Locate the cell with the specified text and output its [X, Y] center coordinate. 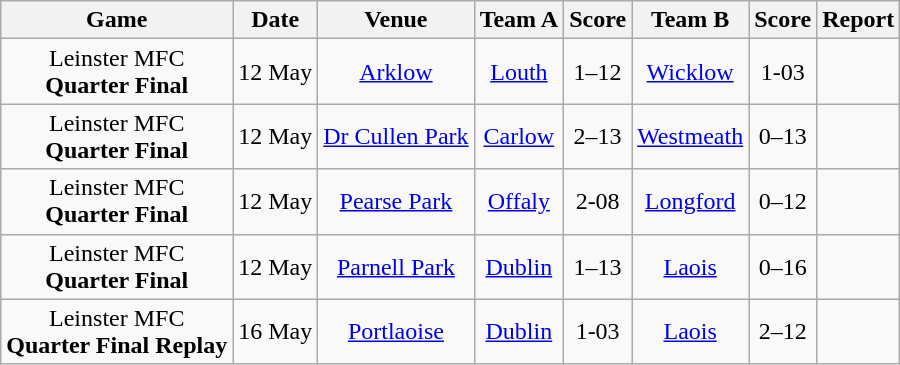
Offaly [519, 202]
Game [117, 20]
1–12 [598, 72]
2–12 [783, 332]
Pearse Park [396, 202]
0–16 [783, 266]
Venue [396, 20]
Westmeath [690, 136]
Longford [690, 202]
Report [858, 20]
1–13 [598, 266]
Portlaoise [396, 332]
2–13 [598, 136]
Dr Cullen Park [396, 136]
Team B [690, 20]
Leinster MFCQuarter Final Replay [117, 332]
Wicklow [690, 72]
2-08 [598, 202]
Date [276, 20]
Team A [519, 20]
Louth [519, 72]
Parnell Park [396, 266]
Carlow [519, 136]
0–13 [783, 136]
0–12 [783, 202]
Arklow [396, 72]
16 May [276, 332]
